Output the (x, y) coordinate of the center of the cell containing the given text.  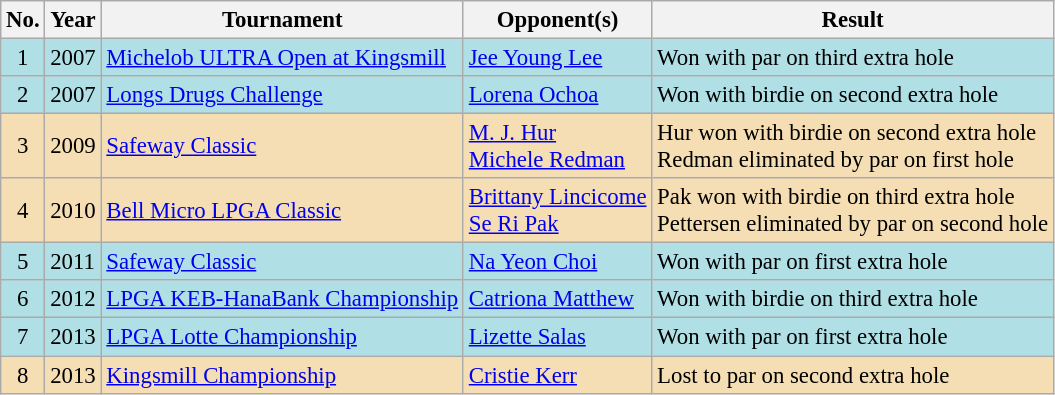
7 (23, 337)
Won with birdie on second extra hole (853, 95)
Pak won with birdie on third extra holePettersen eliminated by par on second hole (853, 210)
Jee Young Lee (557, 58)
LPGA KEB-HanaBank Championship (282, 299)
5 (23, 262)
Bell Micro LPGA Classic (282, 210)
1 (23, 58)
Won with birdie on third extra hole (853, 299)
M. J. Hur Michele Redman (557, 146)
3 (23, 146)
2 (23, 95)
2011 (73, 262)
Kingsmill Championship (282, 375)
Longs Drugs Challenge (282, 95)
Catriona Matthew (557, 299)
Tournament (282, 20)
Lorena Ochoa (557, 95)
Na Yeon Choi (557, 262)
Opponent(s) (557, 20)
Lost to par on second extra hole (853, 375)
Lizette Salas (557, 337)
Won with par on third extra hole (853, 58)
Year (73, 20)
6 (23, 299)
No. (23, 20)
Michelob ULTRA Open at Kingsmill (282, 58)
4 (23, 210)
Cristie Kerr (557, 375)
Hur won with birdie on second extra holeRedman eliminated by par on first hole (853, 146)
2012 (73, 299)
2010 (73, 210)
Result (853, 20)
8 (23, 375)
Brittany Lincicome Se Ri Pak (557, 210)
LPGA Lotte Championship (282, 337)
2009 (73, 146)
